Pinpoint the cell where the given text exists, returning its (x, y) midpoint coordinate. 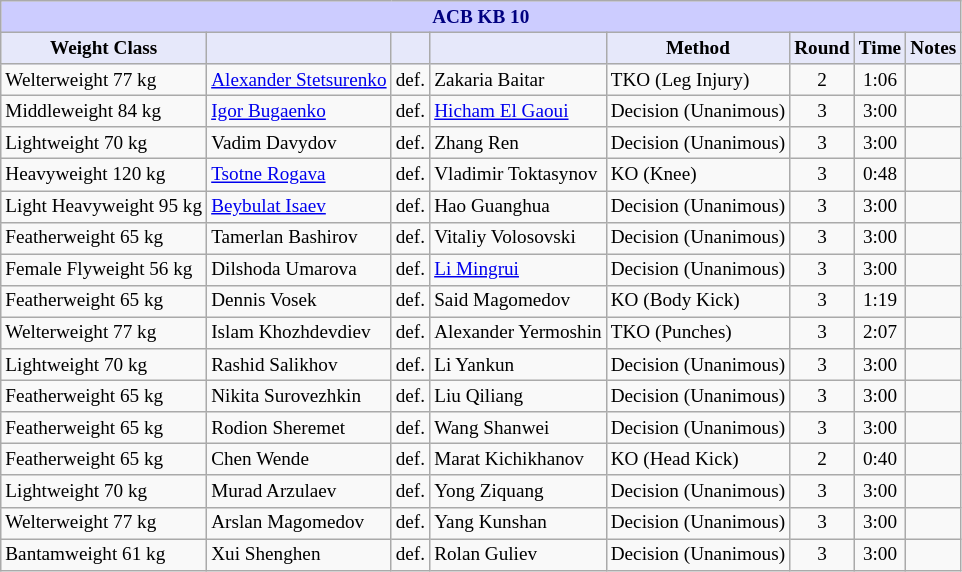
Rodion Sheremet (300, 428)
Light Heavyweight 95 kg (104, 206)
Islam Khozhdevdiev (300, 333)
1:19 (880, 301)
Li Mingrui (518, 270)
Weight Class (104, 48)
Time (880, 48)
Notes (934, 48)
Wang Shanwei (518, 428)
Method (698, 48)
Said Magomedov (518, 301)
ACB KB 10 (481, 17)
Chen Wende (300, 460)
Alexander Stetsurenko (300, 80)
Rashid Salikhov (300, 365)
Hicham El Gaoui (518, 111)
Tamerlan Bashirov (300, 238)
Tsotne Rogava (300, 175)
Middleweight 84 kg (104, 111)
2:07 (880, 333)
TKO (Punches) (698, 333)
Alexander Yermoshin (518, 333)
Round (822, 48)
Igor Bugaenko (300, 111)
Vladimir Toktasynov (518, 175)
Dilshoda Umarova (300, 270)
Rolan Guliev (518, 554)
Vitaliy Volosovski (518, 238)
Female Flyweight 56 kg (104, 270)
Heavyweight 120 kg (104, 175)
Zakaria Baitar (518, 80)
Vadim Davydov (300, 143)
KO (Head Kick) (698, 460)
Arslan Magomedov (300, 523)
KO (Body Kick) (698, 301)
Yang Kunshan (518, 523)
TKO (Leg Injury) (698, 80)
0:40 (880, 460)
Bantamweight 61 kg (104, 554)
1:06 (880, 80)
Nikita Surovezhkin (300, 396)
Beybulat Isaev (300, 206)
Liu Qiliang (518, 396)
Xui Shenghen (300, 554)
Marat Kichikhanov (518, 460)
Yong Ziquang (518, 491)
Dennis Vosek (300, 301)
0:48 (880, 175)
Li Yankun (518, 365)
Murad Arzulaev (300, 491)
KO (Knee) (698, 175)
Hao Guanghua (518, 206)
Zhang Ren (518, 143)
